For the text-containing cell, return its midpoint in [X, Y] coordinate format. 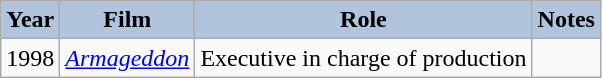
Year [30, 20]
1998 [30, 58]
Executive in charge of production [364, 58]
Armageddon [128, 58]
Role [364, 20]
Notes [566, 20]
Film [128, 20]
